Pinpoint the cell where the given text exists, returning its (X, Y) midpoint coordinate. 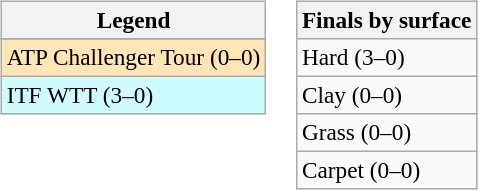
Finals by surface (387, 20)
ITF WTT (3–0) (133, 95)
Grass (0–0) (387, 133)
Clay (0–0) (387, 95)
Legend (133, 20)
Hard (3–0) (387, 57)
ATP Challenger Tour (0–0) (133, 57)
Carpet (0–0) (387, 171)
